Return (X, Y) of the center of cell containing provided text 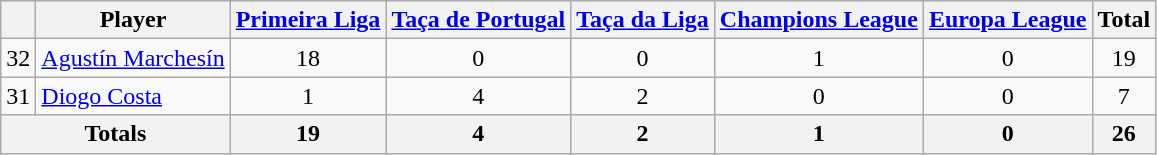
Taça de Portugal (478, 20)
Total (1124, 20)
Primeira Liga (308, 20)
Totals (116, 134)
Agustín Marchesín (133, 58)
Diogo Costa (133, 96)
Europa League (1008, 20)
Player (133, 20)
Taça da Liga (643, 20)
26 (1124, 134)
31 (18, 96)
18 (308, 58)
32 (18, 58)
7 (1124, 96)
Champions League (818, 20)
